Detect which cell encompasses the target text, then output its [x, y] center coordinate. 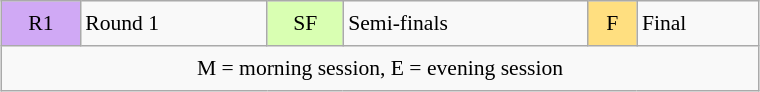
M = morning session, E = evening session [380, 68]
Round 1 [174, 24]
F [612, 24]
SF [305, 24]
R1 [42, 24]
Semi-finals [465, 24]
Final [698, 24]
